Locate the cell with the specified text and output its (x, y) center coordinate. 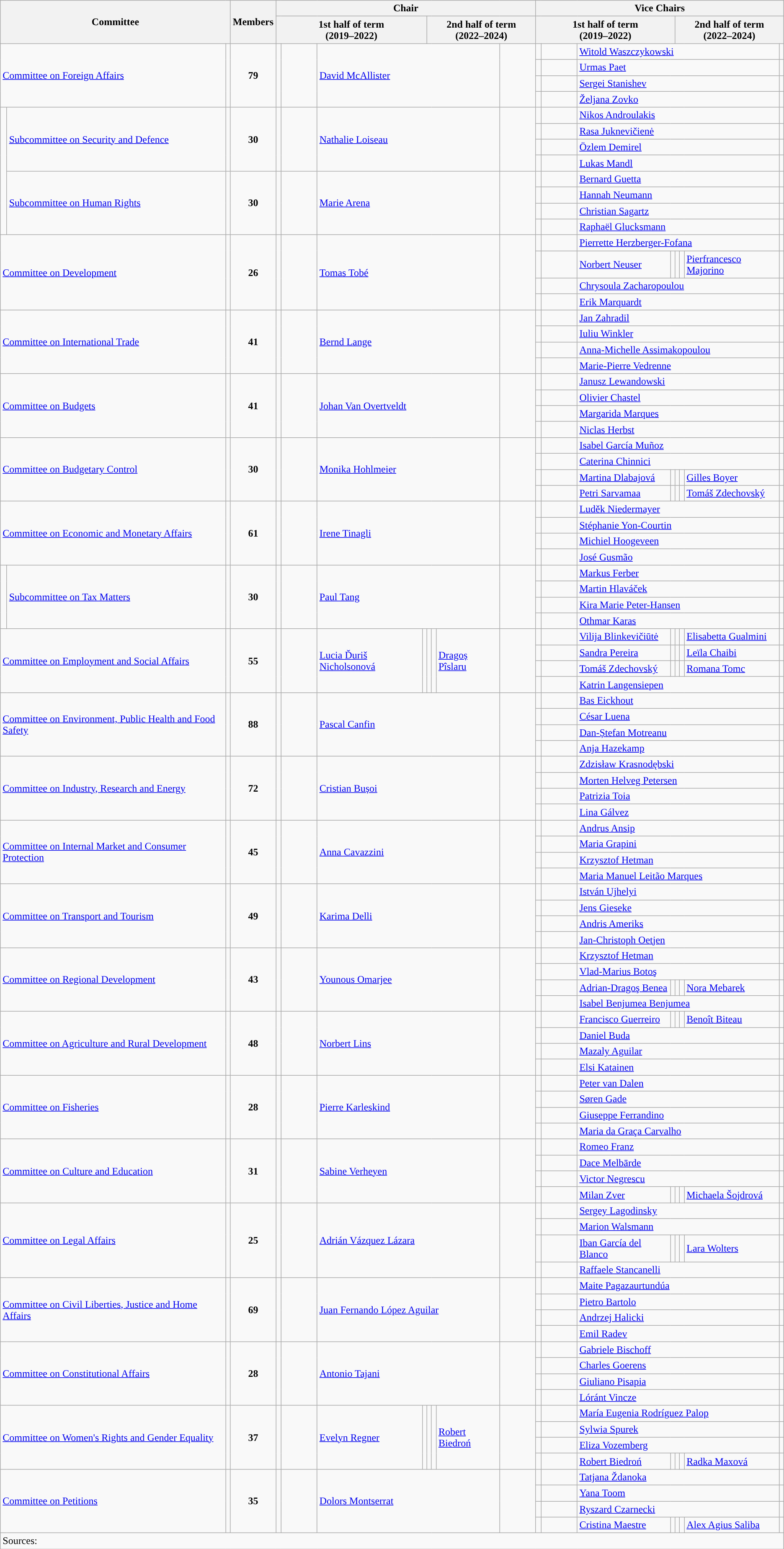
Committee on Legal Affairs (113, 1240)
Milan Zver (624, 1195)
Isabel García Muñoz (678, 445)
Iban García del Blanco (624, 1248)
Committee on International Trade (113, 342)
25 (253, 1240)
Maria da Graça Carvalho (678, 1131)
Subcommittee on Tax Matters (116, 597)
Olivier Chastel (678, 398)
Committee (116, 22)
Chrysoula Zacharopoulou (678, 286)
Janusz Lewandowski (678, 382)
Michaela Šojdrová (732, 1195)
Giuliano Pisapia (678, 1381)
Jan Zahradil (678, 318)
Rasa Juknevičienė (678, 131)
Members (253, 22)
Othmar Karas (678, 621)
Subcommittee on Security and Defence (116, 139)
Subcommittee on Human Rights (116, 203)
Maria Grapini (678, 844)
Irene Tinagli (408, 533)
26 (253, 272)
72 (253, 788)
Committee on Petitions (113, 1501)
Marion Walsmann (678, 1226)
Dace Melbārde (678, 1163)
Monika Hohlmeier (408, 469)
Committee on Internal Market and Consumer Protection (113, 852)
Pierfrancesco Majorino (732, 265)
Committee on Fisheries (113, 1107)
79 (253, 75)
Maria Manuel Leitão Marques (678, 876)
48 (253, 1043)
Anja Hazekamp (678, 749)
Radka Maxová (732, 1461)
Lucia Ďuriš Nicholsonová (369, 661)
Committee on Transport and Tourism (113, 916)
Jan-Christoph Oetjen (678, 940)
Benoît Biteau (732, 1020)
Committee on Constitutional Affairs (113, 1373)
Adrián Vázquez Lázara (408, 1240)
Committee on Agriculture and Rural Development (113, 1043)
Evelyn Regner (369, 1437)
88 (253, 724)
Margarida Marques (678, 413)
69 (253, 1310)
Jens Gieseke (678, 908)
Giuseppe Ferrandino (678, 1115)
Elisabetta Gualmini (732, 637)
49 (253, 916)
Andrus Ansip (678, 828)
Hannah Neumann (678, 195)
Committee on Women's Rights and Gender Equality (113, 1437)
Chair (406, 8)
Karima Delli (408, 916)
Elsi Katainen (678, 1067)
Kira Marie Peter-Hansen (678, 605)
Nikos Androulakis (678, 115)
Younous Omarjee (408, 979)
61 (253, 533)
Markus Ferber (678, 573)
Anna-Michelle Assimakopoulou (678, 350)
Anna Cavazzini (408, 852)
Tomas Tobé (408, 272)
Tatjana Ždanoka (678, 1477)
45 (253, 852)
Committee on Development (113, 272)
Eliza Vozemberg (678, 1445)
Sources: (392, 1541)
Željana Zovko (678, 99)
Sandra Pereira (624, 653)
Pascal Canfin (408, 724)
Dan-Ștefan Motreanu (678, 733)
Pietro Bartolo (678, 1302)
María Eugenia Rodríguez Palop (678, 1413)
Johan Van Overtveldt (408, 405)
Lukas Mandl (678, 163)
Luděk Niedermayer (678, 509)
Committee on Foreign Affairs (113, 75)
Leïla Chaibi (732, 653)
Zdzisław Krasnodębski (678, 764)
37 (253, 1437)
David McAllister (408, 75)
José Gusmão (678, 557)
Vlad-Marius Botoş (678, 971)
Dolors Montserrat (408, 1501)
Cristian Bușoi (408, 788)
Committee on Budgets (113, 405)
Charles Goerens (678, 1366)
Sergei Stanishev (678, 83)
Ryszard Czarnecki (678, 1509)
35 (253, 1501)
István Ujhelyi (678, 892)
Caterina Chinnici (678, 461)
Vice Chairs (660, 8)
Vilija Blinkevičiūtė (624, 637)
Marie Arena (408, 203)
Isabel Benjumea Benjumea (678, 1004)
Andris Ameriks (678, 924)
Maite Pagazaurtundúa (678, 1286)
Nathalie Loiseau (408, 139)
Raffaele Stancanelli (678, 1270)
Pierre Karleskind (408, 1107)
Sylwia Spurek (678, 1429)
Sabine Verheyen (408, 1171)
Dragoș Pîslaru (468, 661)
Iuliu Winkler (678, 334)
Mazaly Aguilar (678, 1051)
Committee on Regional Development (113, 979)
Committee on Culture and Education (113, 1171)
Antonio Tajani (408, 1373)
55 (253, 661)
Christian Sagartz (678, 211)
Cristina Maestre (624, 1525)
Andrzej Halicki (678, 1318)
Urmas Paet (678, 67)
Emil Radev (678, 1334)
Lara Wolters (732, 1248)
Lóránt Vincze (678, 1397)
Peter van Dalen (678, 1083)
Witold Waszczykowski (678, 52)
Pierrette Herzberger-Fofana (678, 243)
Bernard Guetta (678, 179)
Erik Marquardt (678, 302)
Romeo Franz (678, 1147)
Committee on Civil Liberties, Justice and Home Affairs (113, 1310)
Michiel Hoogeveen (678, 541)
Sergey Lagodinsky (678, 1211)
Özlem Demirel (678, 147)
43 (253, 979)
Romana Tomc (732, 669)
Juan Fernando López Aguilar (408, 1310)
Raphaël Glucksmann (678, 227)
31 (253, 1171)
Victor Negrescu (678, 1179)
Committee on Environment, Public Health and Food Safety (113, 724)
Marie-Pierre Vedrenne (678, 366)
Gilles Boyer (732, 477)
Bas Eickhout (678, 700)
Committee on Economic and Monetary Affairs (113, 533)
Martin Hlaváček (678, 589)
Norbert Neuser (624, 265)
Petri Sarvamaa (624, 493)
Stéphanie Yon-Courtin (678, 525)
Katrin Langensiepen (678, 684)
Committee on Budgetary Control (113, 469)
Morten Helveg Petersen (678, 780)
Lina Gálvez (678, 812)
Bernd Lange (408, 342)
César Luena (678, 716)
Adrian-Dragoş Benea (624, 987)
Søren Gade (678, 1099)
Yana Toom (678, 1493)
Francisco Guerreiro (624, 1020)
Nora Mebarek (732, 987)
Committee on Employment and Social Affairs (113, 661)
Niclas Herbst (678, 429)
Patrizia Toia (678, 796)
Daniel Buda (678, 1035)
Martina Dlabajová (624, 477)
Alex Agius Saliba (732, 1525)
Norbert Lins (408, 1043)
Paul Tang (408, 597)
Committee on Industry, Research and Energy (113, 788)
Gabriele Bischoff (678, 1350)
